From the cell containing the given text, extract its center point as (x, y) coordinate. 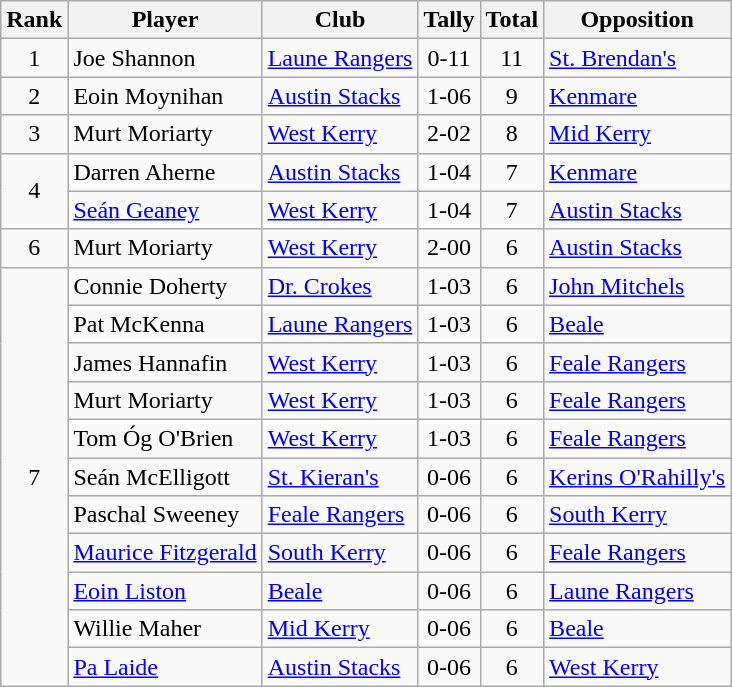
Dr. Crokes (340, 286)
Seán McElligott (165, 477)
Pa Laide (165, 667)
8 (512, 134)
2-00 (449, 248)
Willie Maher (165, 629)
Eoin Liston (165, 591)
0-11 (449, 58)
Total (512, 20)
1 (34, 58)
Tally (449, 20)
Kerins O'Rahilly's (638, 477)
St. Brendan's (638, 58)
St. Kieran's (340, 477)
Tom Óg O'Brien (165, 438)
Pat McKenna (165, 324)
James Hannafin (165, 362)
Darren Aherne (165, 172)
4 (34, 191)
Player (165, 20)
Club (340, 20)
Seán Geaney (165, 210)
9 (512, 96)
3 (34, 134)
Opposition (638, 20)
Paschal Sweeney (165, 515)
2 (34, 96)
1-06 (449, 96)
Rank (34, 20)
Joe Shannon (165, 58)
John Mitchels (638, 286)
2-02 (449, 134)
Maurice Fitzgerald (165, 553)
Eoin Moynihan (165, 96)
Connie Doherty (165, 286)
11 (512, 58)
